Pinpoint the cell where the given text exists, returning its (X, Y) midpoint coordinate. 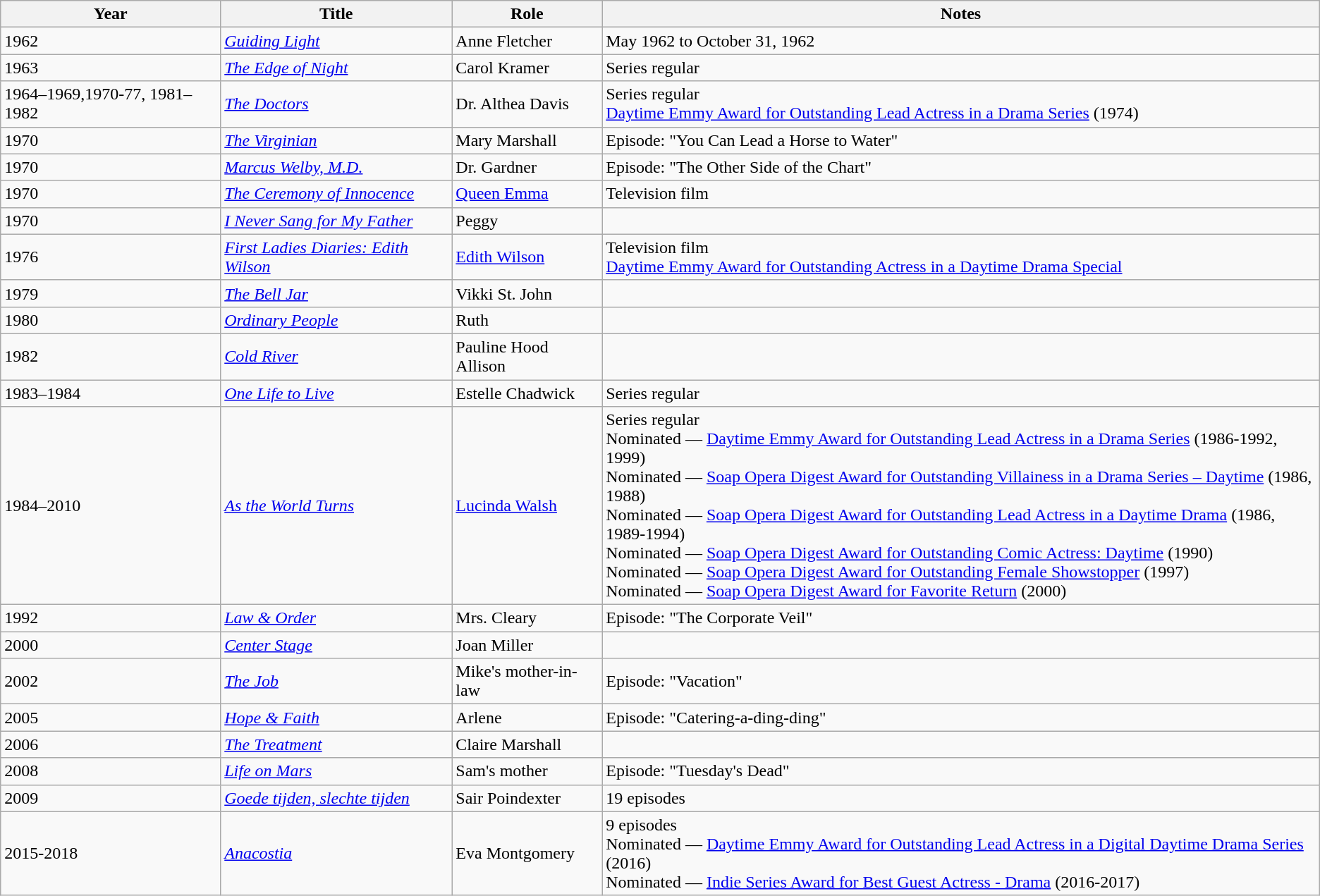
Television filmDaytime Emmy Award for Outstanding Actress in a Daytime Drama Special (961, 257)
Life on Mars (336, 771)
First Ladies Diaries: Edith Wilson (336, 257)
Dr. Althea Davis (527, 104)
The Job (336, 681)
2009 (111, 798)
Mike's mother-in-law (527, 681)
As the World Turns (336, 506)
Episode: "The Corporate Veil" (961, 618)
Cold River (336, 357)
Television film (961, 194)
Guiding Light (336, 41)
1982 (111, 357)
Pauline Hood Allison (527, 357)
Year (111, 14)
1964–1969,1970-77, 1981–1982 (111, 104)
Role (527, 14)
Carol Kramer (527, 68)
2000 (111, 645)
Episode: "Tuesday's Dead" (961, 771)
The Treatment (336, 744)
Law & Order (336, 618)
Notes (961, 14)
2005 (111, 718)
1992 (111, 618)
Center Stage (336, 645)
2002 (111, 681)
Title (336, 14)
One Life to Live (336, 393)
Dr. Gardner (527, 167)
Estelle Chadwick (527, 393)
Vikki St. John (527, 293)
Mrs. Cleary (527, 618)
Episode: "Vacation" (961, 681)
The Edge of Night (336, 68)
Episode: "You Can Lead a Horse to Water" (961, 140)
Sam's mother (527, 771)
2006 (111, 744)
Queen Emma (527, 194)
Goede tijden, slechte tijden (336, 798)
2008 (111, 771)
1979 (111, 293)
Episode: "The Other Side of the Chart" (961, 167)
Peggy (527, 221)
1963 (111, 68)
The Doctors (336, 104)
The Ceremony of Innocence (336, 194)
Ordinary People (336, 320)
19 episodes (961, 798)
Joan Miller (527, 645)
2015-2018 (111, 853)
Hope & Faith (336, 718)
1976 (111, 257)
Eva Montgomery (527, 853)
1980 (111, 320)
Edith Wilson (527, 257)
May 1962 to October 31, 1962 (961, 41)
Anne Fletcher (527, 41)
Marcus Welby, M.D. (336, 167)
Episode: "Catering-a-ding-ding" (961, 718)
The Virginian (336, 140)
The Bell Jar (336, 293)
1962 (111, 41)
1984–2010 (111, 506)
Claire Marshall (527, 744)
Lucinda Walsh (527, 506)
Sair Poindexter (527, 798)
Anacostia (336, 853)
Series regularDaytime Emmy Award for Outstanding Lead Actress in a Drama Series (1974) (961, 104)
Arlene (527, 718)
Mary Marshall (527, 140)
1983–1984 (111, 393)
I Never Sang for My Father (336, 221)
Ruth (527, 320)
